Pinpoint the cell where the given text exists, returning its [x, y] midpoint coordinate. 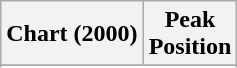
Chart (2000) [72, 34]
PeakPosition [190, 34]
